Extract the (X, Y) coordinate from the center of the cell holding the provided text.  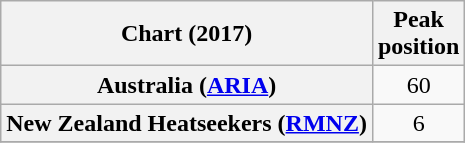
New Zealand Heatseekers (RMNZ) (187, 123)
60 (418, 85)
6 (418, 123)
Australia (ARIA) (187, 85)
Chart (2017) (187, 34)
Peak position (418, 34)
